Locate the cell with the specified text and output its (X, Y) center coordinate. 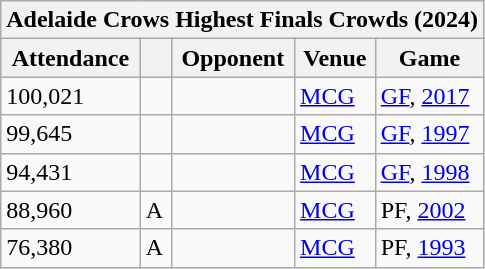
GF, 1997 (429, 134)
94,431 (70, 172)
GF, 1998 (429, 172)
Adelaide Crows Highest Finals Crowds (2024) (242, 20)
99,645 (70, 134)
Venue (336, 58)
PF, 2002 (429, 210)
GF, 2017 (429, 96)
PF, 1993 (429, 248)
Opponent (233, 58)
Attendance (70, 58)
Game (429, 58)
76,380 (70, 248)
88,960 (70, 210)
100,021 (70, 96)
